Determine the [x, y] coordinate at the center of the cell enclosing the given text.  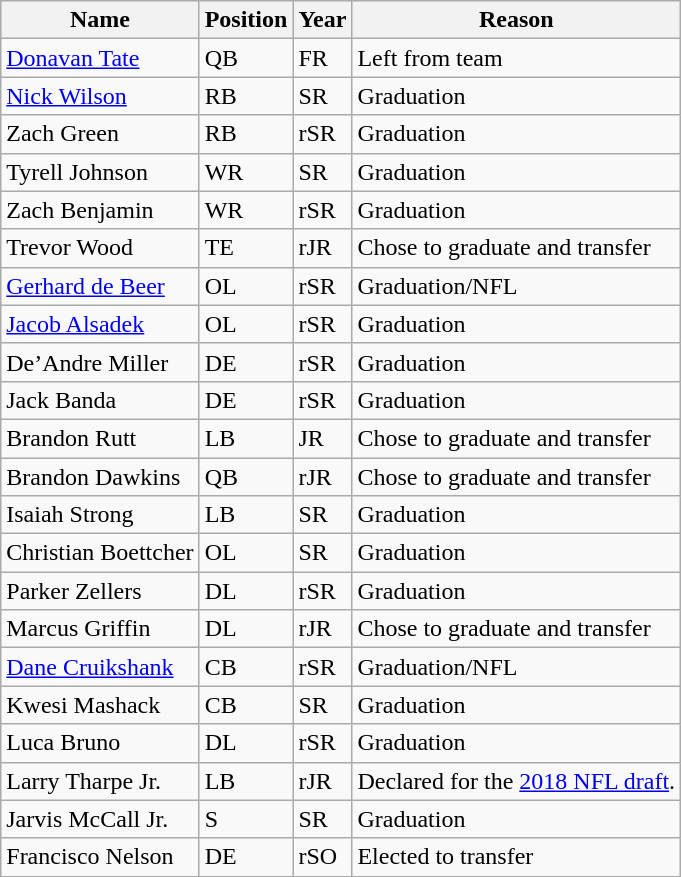
Gerhard de Beer [100, 286]
Isaiah Strong [100, 515]
Jack Banda [100, 400]
Year [322, 20]
Luca Bruno [100, 743]
JR [322, 438]
Francisco Nelson [100, 857]
Dane Cruikshank [100, 667]
Declared for the 2018 NFL draft. [516, 781]
Trevor Wood [100, 248]
Name [100, 20]
FR [322, 58]
Zach Green [100, 134]
Larry Tharpe Jr. [100, 781]
Reason [516, 20]
Christian Boettcher [100, 553]
Zach Benjamin [100, 210]
Marcus Griffin [100, 629]
Donavan Tate [100, 58]
rSO [322, 857]
Left from team [516, 58]
Elected to transfer [516, 857]
S [246, 819]
Kwesi Mashack [100, 705]
Jacob Alsadek [100, 324]
TE [246, 248]
Nick Wilson [100, 96]
Brandon Rutt [100, 438]
Parker Zellers [100, 591]
Position [246, 20]
Brandon Dawkins [100, 477]
Tyrell Johnson [100, 172]
De’Andre Miller [100, 362]
Jarvis McCall Jr. [100, 819]
